From the cell containing the given text, extract its center point as (x, y) coordinate. 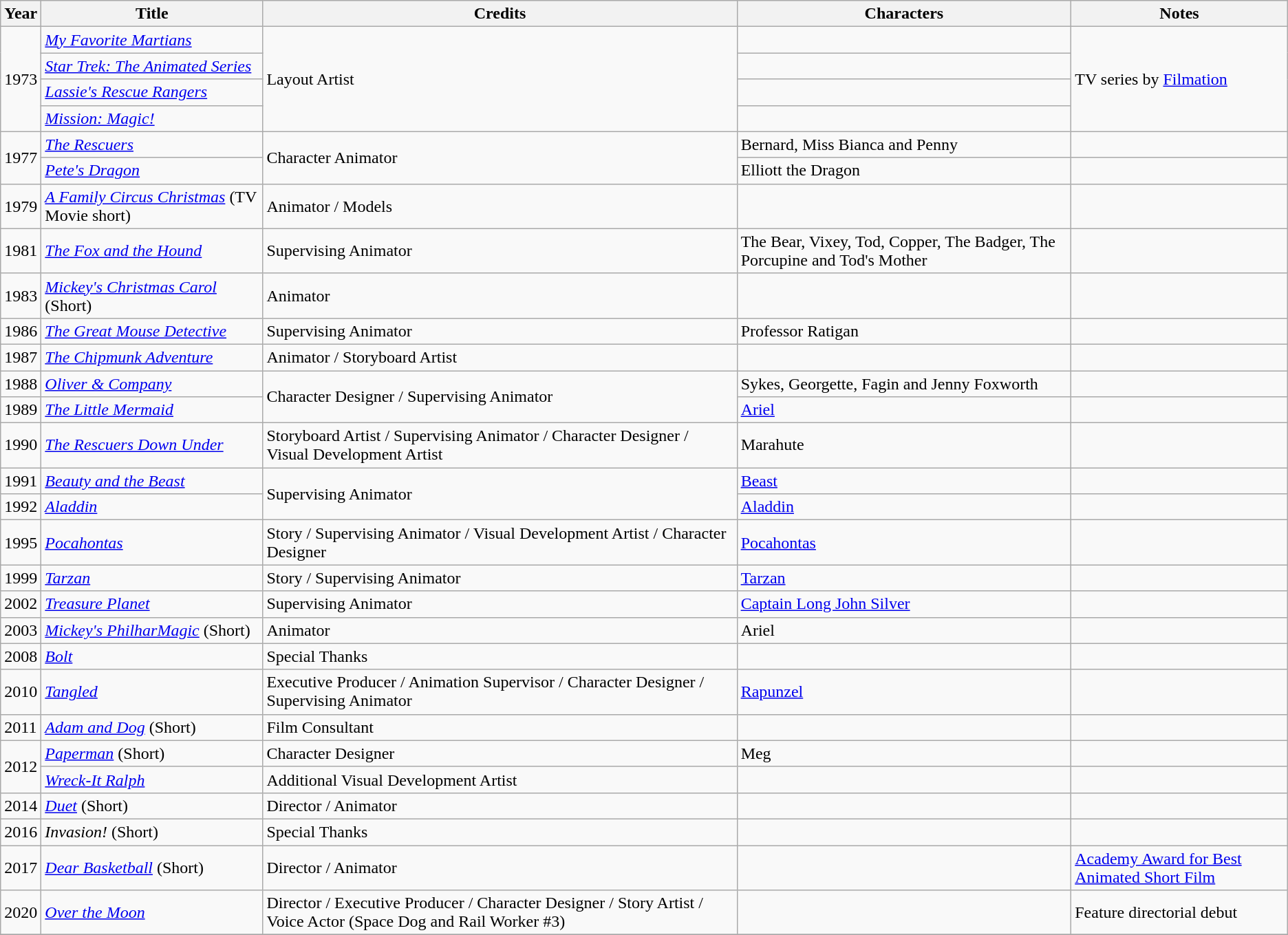
Duet (Short) (152, 806)
Captain Long John Silver (904, 604)
Executive Producer / Animation Supervisor / Character Designer / Supervising Animator (500, 692)
Story / Supervising Animator / Visual Development Artist / Character Designer (500, 542)
Storyboard Artist / Supervising Animator / Character Designer / Visual Development Artist (500, 446)
Layout Artist (500, 79)
Story / Supervising Animator (500, 578)
Professor Ratigan (904, 331)
2002 (21, 604)
Lassie's Rescue Rangers (152, 92)
2010 (21, 692)
TV series by Filmation (1179, 79)
2003 (21, 630)
1990 (21, 446)
The Rescuers Down Under (152, 446)
The Little Mermaid (152, 410)
Paperman (Short) (152, 753)
Tangled (152, 692)
1983 (21, 296)
The Fox and the Hound (152, 250)
Mickey's Christmas Carol (Short) (152, 296)
2016 (21, 832)
1991 (21, 481)
Feature directorial debut (1179, 912)
1995 (21, 542)
The Rescuers (152, 144)
Director / Executive Producer / Character Designer / Story Artist / Voice Actor (Space Dog and Rail Worker #3) (500, 912)
2014 (21, 806)
2012 (21, 766)
Pete's Dragon (152, 171)
The Bear, Vixey, Tod, Copper, The Badger, The Porcupine and Tod's Mother (904, 250)
Characters (904, 14)
1988 (21, 383)
2017 (21, 867)
A Family Circus Christmas (TV Movie short) (152, 206)
2011 (21, 727)
Bolt (152, 656)
Beauty and the Beast (152, 481)
Rapunzel (904, 692)
Animator / Storyboard Artist (500, 357)
Sykes, Georgette, Fagin and Jenny Foxworth (904, 383)
The Great Mouse Detective (152, 331)
Notes (1179, 14)
My Favorite Martians (152, 40)
1986 (21, 331)
1999 (21, 578)
Marahute (904, 446)
Over the Moon (152, 912)
Treasure Planet (152, 604)
Credits (500, 14)
Beast (904, 481)
Elliott the Dragon (904, 171)
1979 (21, 206)
1973 (21, 79)
The Chipmunk Adventure (152, 357)
Invasion! (Short) (152, 832)
Meg (904, 753)
1981 (21, 250)
Dear Basketball (Short) (152, 867)
2020 (21, 912)
Wreck-It Ralph (152, 780)
1977 (21, 158)
Star Trek: The Animated Series (152, 66)
2008 (21, 656)
Mickey's PhilharMagic (Short) (152, 630)
1992 (21, 507)
Bernard, Miss Bianca and Penny (904, 144)
1989 (21, 410)
Adam and Dog (Short) (152, 727)
Animator / Models (500, 206)
1987 (21, 357)
Title (152, 14)
Year (21, 14)
Film Consultant (500, 727)
Mission: Magic! (152, 118)
Character Designer / Supervising Animator (500, 396)
Character Animator (500, 158)
Character Designer (500, 753)
Academy Award for Best Animated Short Film (1179, 867)
Additional Visual Development Artist (500, 780)
Oliver & Company (152, 383)
